Scan for the cell matching the given text and deliver its (X, Y) coordinate at center. 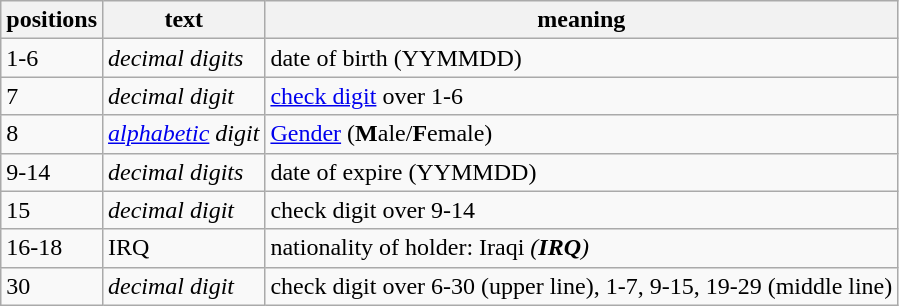
9-14 (52, 172)
30 (52, 286)
nationality of holder: Iraqi (IRQ) (582, 248)
alphabetic digit (184, 134)
text (184, 20)
7 (52, 96)
check digit over 6-30 (upper line), 1-7, 9-15, 19-29 (middle line) (582, 286)
meaning (582, 20)
Gender (Male/Female) (582, 134)
IRQ (184, 248)
positions (52, 20)
date of expire (YYMMDD) (582, 172)
check digit over 1-6 (582, 96)
16-18 (52, 248)
15 (52, 210)
check digit over 9-14 (582, 210)
8 (52, 134)
date of birth (YYMMDD) (582, 58)
1-6 (52, 58)
